Return the (x, y) coordinate for the center point of the cell that contains the specified text.  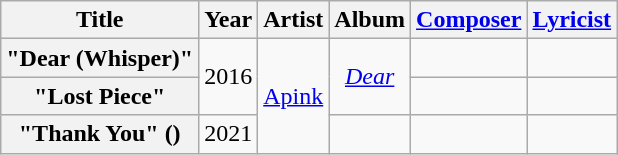
"Thank You" () (100, 134)
"Lost Piece" (100, 96)
Lyricist (572, 20)
2021 (228, 134)
Title (100, 20)
Artist (294, 20)
Dear (370, 77)
Year (228, 20)
2016 (228, 77)
Composer (469, 20)
"Dear (Whisper)" (100, 58)
Album (370, 20)
Apink (294, 96)
